Capture the cell that displays the provided text and extract its [x, y] central coordinate. 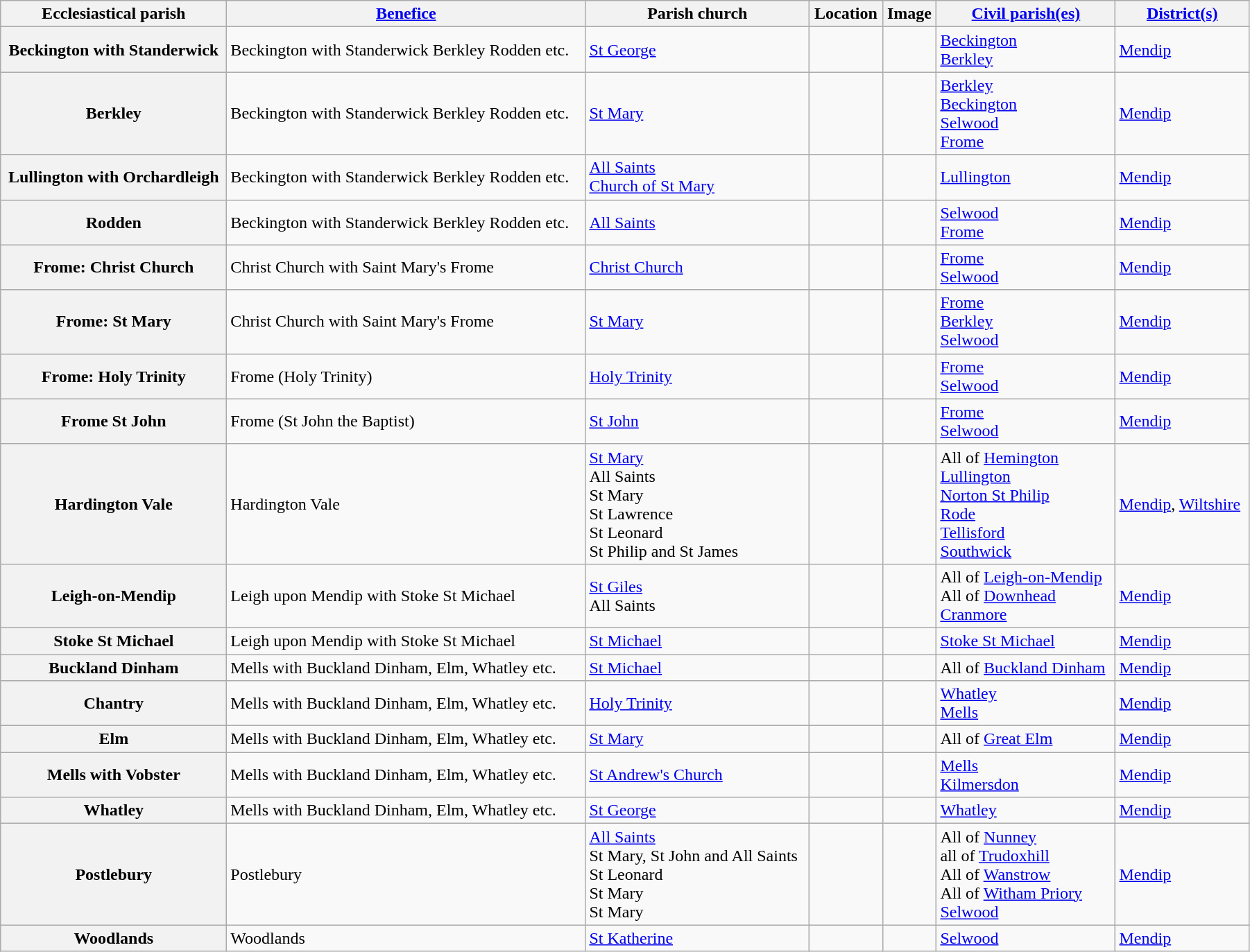
Beckington with Standerwick [114, 50]
Ecclesiastical parish [114, 14]
Lullington with Orchardleigh [114, 178]
All Saints Church of St Mary [698, 178]
All of Buckland Dinham [1026, 668]
Beckington Berkley [1026, 50]
Chantry [114, 703]
Mells with Vobster [114, 775]
Christ Church [698, 268]
Berkley [114, 114]
Selwood Frome [1026, 222]
Leigh-on-Mendip [114, 596]
Image [909, 14]
Mells Kilmersdon [1026, 775]
All of Nunney all of Trudoxhill All of Wanstrow All of Witham Priory Selwood [1026, 874]
All SaintsSt Mary, St John and All SaintsSt LeonardSt MarySt Mary [698, 874]
St GilesAll Saints [698, 596]
Location [846, 14]
Frome Berkley Selwood [1026, 322]
All Saints [698, 222]
Frome: St Mary [114, 322]
Civil parish(es) [1026, 14]
St Andrew's Church [698, 775]
Berkley Beckington Selwood Frome [1026, 114]
All of Leigh-on-MendipAll of Downhead Cranmore [1026, 596]
Selwood [1026, 938]
St John [698, 422]
Buckland Dinham [114, 668]
Frome: Holy Trinity [114, 376]
Parish church [698, 14]
Benefice [406, 14]
St MaryAll SaintsSt MarySt LawrenceSt LeonardSt Philip and St James [698, 503]
Whatley Mells [1026, 703]
Frome (St John the Baptist) [406, 422]
Frome: Christ Church [114, 268]
All of Hemington Lullington Norton St Philip Rode Tellisford Southwick [1026, 503]
All of Great Elm [1026, 739]
District(s) [1182, 14]
Rodden [114, 222]
Frome (Holy Trinity) [406, 376]
Mendip, Wiltshire [1182, 503]
Lullington [1026, 178]
Frome St John [114, 422]
Elm [114, 739]
St Katherine [698, 938]
